Return the (x, y) coordinate for the center point of the cell that contains the specified text.  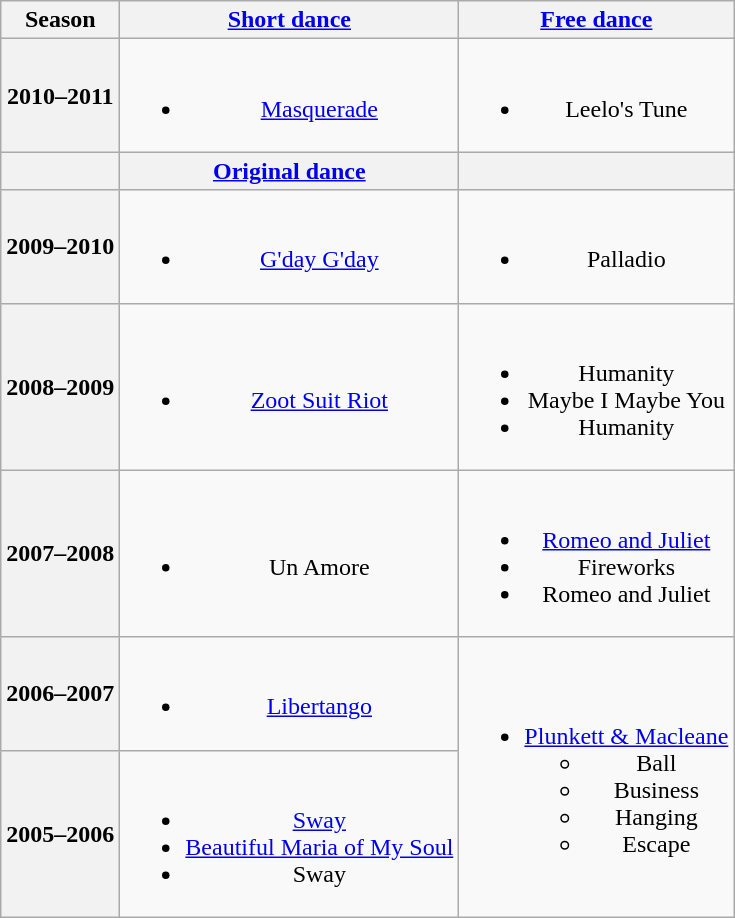
G'day G'day (290, 246)
2007–2008 (60, 554)
Zoot Suit Riot (290, 386)
Original dance (290, 171)
Libertango (290, 694)
2009–2010 (60, 246)
2010–2011 (60, 96)
Free dance (596, 20)
Palladio (596, 246)
Sway Beautiful Maria of My Soul Sway (290, 834)
Short dance (290, 20)
Leelo's Tune (596, 96)
2006–2007 (60, 694)
Plunkett & Macleane BallBusinessHangingEscape (596, 777)
2008–2009 (60, 386)
Humanity Maybe I Maybe You Humanity (596, 386)
Season (60, 20)
2005–2006 (60, 834)
Romeo and Juliet Fireworks Romeo and Juliet (596, 554)
Un Amore (290, 554)
Masquerade (290, 96)
